Identify which cell holds the provided text, then report its [X, Y] central coordinate. 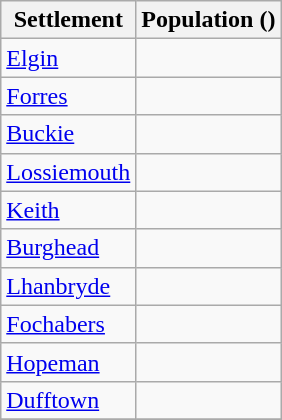
Fochabers [68, 324]
Lhanbryde [68, 286]
Keith [68, 210]
Settlement [68, 20]
Dufftown [68, 400]
Forres [68, 96]
Elgin [68, 58]
Lossiemouth [68, 172]
Population () [208, 20]
Buckie [68, 134]
Burghead [68, 248]
Hopeman [68, 362]
